Pinpoint the cell where the given text exists, returning its [x, y] midpoint coordinate. 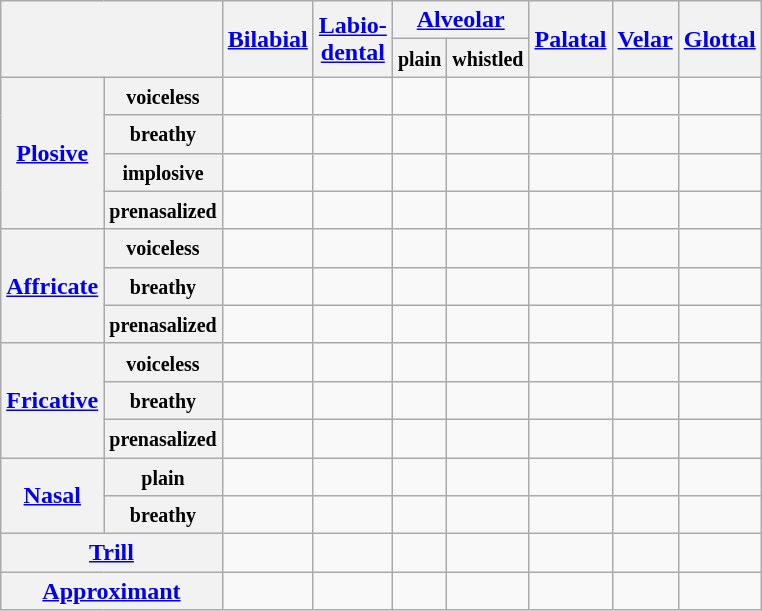
Trill [112, 553]
Bilabial [268, 39]
Glottal [720, 39]
Palatal [570, 39]
Alveolar [460, 20]
Affricate [52, 286]
Velar [645, 39]
Fricative [52, 400]
whistled [488, 58]
implosive [163, 172]
Plosive [52, 153]
Nasal [52, 496]
Approximant [112, 591]
Labio-dental [352, 39]
